Return [x, y] of the center of cell containing provided text 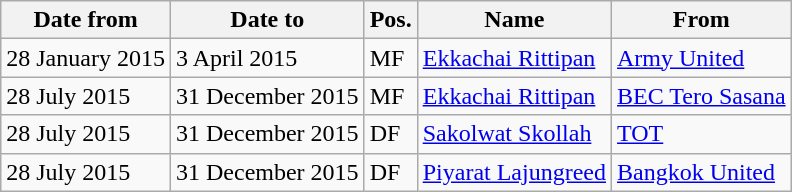
28 January 2015 [86, 58]
Army United [702, 58]
Bangkok United [702, 172]
Pos. [390, 20]
Sakolwat Skollah [514, 134]
TOT [702, 134]
Name [514, 20]
Date to [267, 20]
BEC Tero Sasana [702, 96]
Piyarat Lajungreed [514, 172]
Date from [86, 20]
3 April 2015 [267, 58]
From [702, 20]
